Identify which cell holds the provided text, then report its [X, Y] central coordinate. 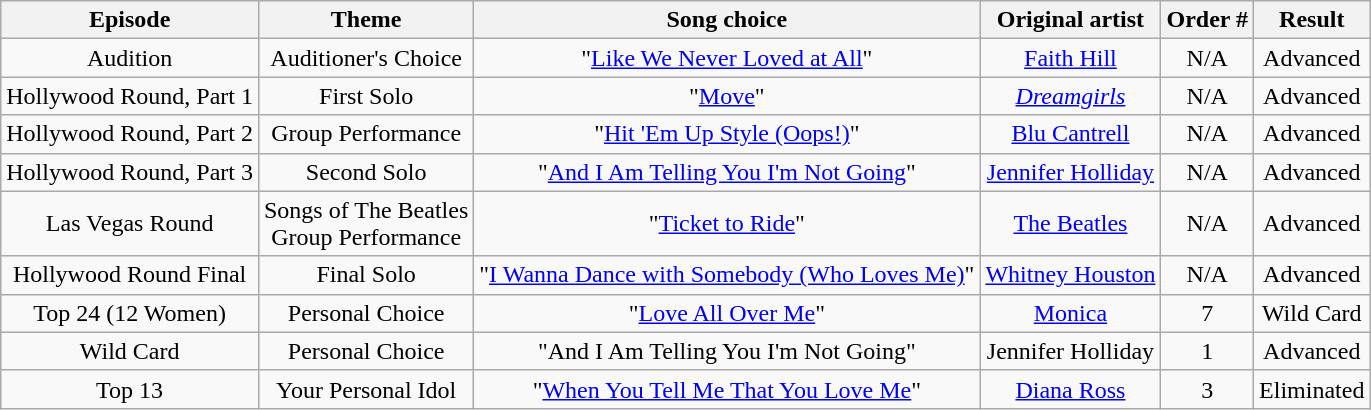
Order # [1208, 20]
"Like We Never Loved at All" [727, 58]
The Beatles [1070, 224]
Blu Cantrell [1070, 134]
Whitney Houston [1070, 275]
Top 24 (12 Women) [130, 313]
"I Wanna Dance with Somebody (Who Loves Me)" [727, 275]
Hollywood Round, Part 1 [130, 96]
Audition [130, 58]
Hollywood Round, Part 2 [130, 134]
Diana Ross [1070, 389]
"Hit 'Em Up Style (Oops!)" [727, 134]
First Solo [366, 96]
Monica [1070, 313]
Faith Hill [1070, 58]
Second Solo [366, 172]
Your Personal Idol [366, 389]
Group Performance [366, 134]
Hollywood Round Final [130, 275]
1 [1208, 351]
"Move" [727, 96]
Auditioner's Choice [366, 58]
Dreamgirls [1070, 96]
"Love All Over Me" [727, 313]
Top 13 [130, 389]
Theme [366, 20]
Eliminated [1312, 389]
Original artist [1070, 20]
Song choice [727, 20]
Hollywood Round, Part 3 [130, 172]
"When You Tell Me That You Love Me" [727, 389]
7 [1208, 313]
Las Vegas Round [130, 224]
Songs of The Beatles Group Performance [366, 224]
"Ticket to Ride" [727, 224]
Episode [130, 20]
3 [1208, 389]
Final Solo [366, 275]
Result [1312, 20]
